Return (x, y) of the center of cell containing provided text 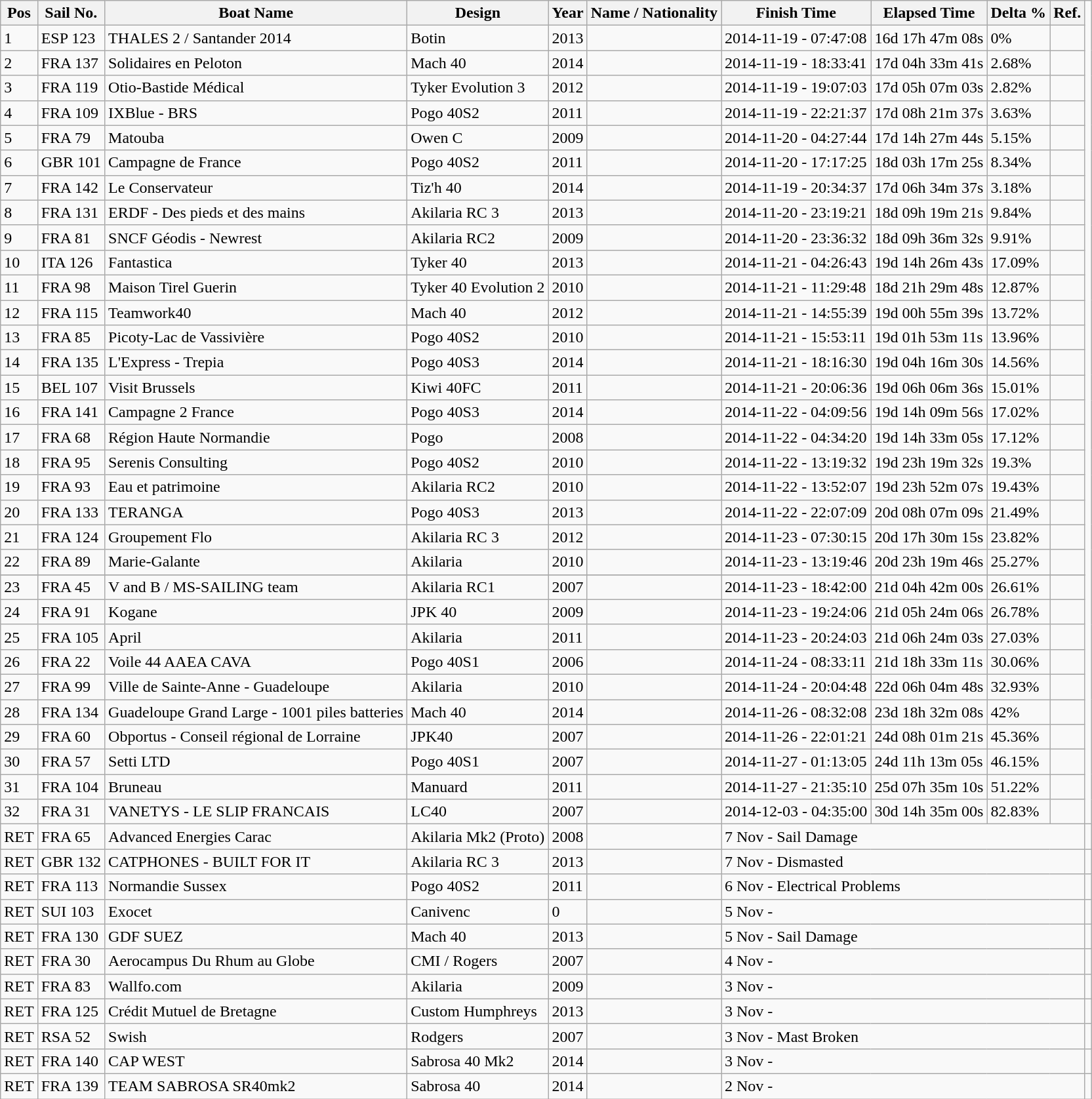
2014-11-21 - 15:53:11 (796, 338)
FRA 119 (71, 88)
2014-11-26 - 22:01:21 (796, 737)
CAP WEST (256, 1061)
FRA 131 (71, 212)
17d 05h 07m 03s (929, 88)
14.56% (1019, 363)
FRA 139 (71, 1086)
Finish Time (796, 13)
8.34% (1019, 163)
Owen C (477, 138)
42% (1019, 711)
30 (19, 762)
13.96% (1019, 338)
28 (19, 711)
9 (19, 237)
18 (19, 462)
Eau et patrimoine (256, 487)
1 (19, 38)
Guadeloupe Grand Large - 1001 piles batteries (256, 711)
16d 17h 47m 08s (929, 38)
Campagne 2 France (256, 412)
GBR 132 (71, 862)
3.63% (1019, 113)
SNCF Géodis - Newrest (256, 237)
2014-11-27 - 01:13:05 (796, 762)
29 (19, 737)
FRA 30 (71, 961)
31 (19, 787)
30.06% (1019, 662)
21d 04h 42m 00s (929, 587)
Tyker 40 (477, 262)
17.02% (1019, 412)
THALES 2 / Santander 2014 (256, 38)
20d 17h 30m 15s (929, 537)
Design (477, 13)
3 Nov - Mast Broken (903, 1036)
Ville de Sainte-Anne - Guadeloupe (256, 687)
13 (19, 338)
26.78% (1019, 612)
FRA 95 (71, 462)
FRA 134 (71, 711)
V and B / MS-SAILING team (256, 587)
Sail No. (71, 13)
2014-11-23 - 20:24:03 (796, 637)
Advanced Energies Carac (256, 837)
2014-11-23 - 07:30:15 (796, 537)
82.83% (1019, 812)
5 (19, 138)
2014-11-19 - 19:07:03 (796, 88)
46.15% (1019, 762)
FRA 22 (71, 662)
2014-11-22 - 13:52:07 (796, 487)
27 (19, 687)
13.72% (1019, 313)
19.43% (1019, 487)
20d 23h 19m 46s (929, 562)
7 Nov - Dismasted (903, 862)
FRA 99 (71, 687)
FRA 91 (71, 612)
21.49% (1019, 512)
24d 08h 01m 21s (929, 737)
Voile 44 AAEA CAVA (256, 662)
TEAM SABROSA SR40mk2 (256, 1086)
2014-12-03 - 04:35:00 (796, 812)
5 Nov - (903, 911)
Ref. (1068, 13)
Fantastica (256, 262)
21d 05h 24m 06s (929, 612)
GDF SUEZ (256, 936)
17 (19, 437)
Canivenc (477, 911)
4 Nov - (903, 961)
19d 04h 16m 30s (929, 363)
19d 06h 06m 36s (929, 388)
2014-11-19 - 07:47:08 (796, 38)
Obportus - Conseil régional de Lorraine (256, 737)
Picoty-Lac de Vassivière (256, 338)
10 (19, 262)
2014-11-26 - 08:32:08 (796, 711)
5 Nov - Sail Damage (903, 936)
8 (19, 212)
FRA 81 (71, 237)
19d 00h 55m 39s (929, 313)
2.82% (1019, 88)
19d 23h 52m 07s (929, 487)
Bruneau (256, 787)
25d 07h 35m 10s (929, 787)
SUI 103 (71, 911)
3.18% (1019, 188)
27.03% (1019, 637)
3 (19, 88)
Tyker Evolution 3 (477, 88)
Groupement Flo (256, 537)
0 (568, 911)
2014-11-22 - 22:07:09 (796, 512)
Setti LTD (256, 762)
17.12% (1019, 437)
12.87% (1019, 287)
18d 21h 29m 48s (929, 287)
2014-11-22 - 04:34:20 (796, 437)
FRA 83 (71, 986)
Pogo (477, 437)
9.84% (1019, 212)
4 (19, 113)
FRA 137 (71, 63)
FRA 79 (71, 138)
19d 14h 09m 56s (929, 412)
Kogane (256, 612)
IXBlue - BRS (256, 113)
2014-11-20 - 23:19:21 (796, 212)
ESP 123 (71, 38)
CATPHONES - BUILT FOR IT (256, 862)
9.91% (1019, 237)
18d 09h 19m 21s (929, 212)
2014-11-21 - 20:06:36 (796, 388)
GBR 101 (71, 163)
VANETYS - LE SLIP FRANCAIS (256, 812)
FRA 141 (71, 412)
FRA 133 (71, 512)
Rodgers (477, 1036)
2006 (568, 662)
Delta % (1019, 13)
20 (19, 512)
FRA 104 (71, 787)
5.15% (1019, 138)
17d 08h 21m 37s (929, 113)
0% (1019, 38)
2014-11-20 - 23:36:32 (796, 237)
12 (19, 313)
FRA 140 (71, 1061)
21 (19, 537)
7 Nov - Sail Damage (903, 837)
30d 14h 35m 00s (929, 812)
14 (19, 363)
FRA 142 (71, 188)
Year (568, 13)
25 (19, 637)
Serenis Consulting (256, 462)
19d 01h 53m 11s (929, 338)
17.09% (1019, 262)
Le Conservateur (256, 188)
ITA 126 (71, 262)
2 (19, 63)
2014-11-23 - 13:19:46 (796, 562)
Manuard (477, 787)
2014-11-21 - 04:26:43 (796, 262)
21d 06h 24m 03s (929, 637)
Name / Nationality (654, 13)
2014-11-21 - 18:16:30 (796, 363)
FRA 105 (71, 637)
19 (19, 487)
Tyker 40 Evolution 2 (477, 287)
TERANGA (256, 512)
22d 06h 04m 48s (929, 687)
26.61% (1019, 587)
21d 18h 33m 11s (929, 662)
2.68% (1019, 63)
Maison Tirel Guerin (256, 287)
18d 03h 17m 25s (929, 163)
17d 06h 34m 37s (929, 188)
26 (19, 662)
Exocet (256, 911)
2014-11-27 - 21:35:10 (796, 787)
25.27% (1019, 562)
11 (19, 287)
Sabrosa 40 Mk2 (477, 1061)
2014-11-19 - 22:21:37 (796, 113)
20d 08h 07m 09s (929, 512)
Elapsed Time (929, 13)
6 Nov - Electrical Problems (903, 887)
Kiwi 40FC (477, 388)
BEL 107 (71, 388)
22 (19, 562)
2014-11-21 - 11:29:48 (796, 287)
2014-11-20 - 04:27:44 (796, 138)
17d 04h 33m 41s (929, 63)
FRA 45 (71, 587)
2 Nov - (903, 1086)
2014-11-19 - 20:34:37 (796, 188)
FRA 98 (71, 287)
19.3% (1019, 462)
JPK40 (477, 737)
Crédit Mutuel de Bretagne (256, 1011)
FRA 130 (71, 936)
FRA 135 (71, 363)
JPK 40 (477, 612)
Pos (19, 13)
Campagne de France (256, 163)
2014-11-24 - 20:04:48 (796, 687)
2014-11-22 - 04:09:56 (796, 412)
16 (19, 412)
Normandie Sussex (256, 887)
L'Express - Trepia (256, 363)
Sabrosa 40 (477, 1086)
Solidaires en Peloton (256, 63)
FRA 65 (71, 837)
FRA 109 (71, 113)
FRA 113 (71, 887)
FRA 68 (71, 437)
23.82% (1019, 537)
6 (19, 163)
Teamwork40 (256, 313)
Région Haute Normandie (256, 437)
Custom Humphreys (477, 1011)
FRA 125 (71, 1011)
CMI / Rogers (477, 961)
32.93% (1019, 687)
Matouba (256, 138)
2014-11-23 - 19:24:06 (796, 612)
FRA 115 (71, 313)
Aerocampus Du Rhum au Globe (256, 961)
24d 11h 13m 05s (929, 762)
Visit Brussels (256, 388)
RSA 52 (71, 1036)
FRA 85 (71, 338)
51.22% (1019, 787)
23 (19, 587)
18d 09h 36m 32s (929, 237)
17d 14h 27m 44s (929, 138)
2014-11-24 - 08:33:11 (796, 662)
19d 14h 33m 05s (929, 437)
19d 23h 19m 32s (929, 462)
April (256, 637)
FRA 124 (71, 537)
2014-11-23 - 18:42:00 (796, 587)
ERDF - Des pieds et des mains (256, 212)
19d 14h 26m 43s (929, 262)
24 (19, 612)
45.36% (1019, 737)
FRA 31 (71, 812)
7 (19, 188)
2014-11-19 - 18:33:41 (796, 63)
Akilaria RC1 (477, 587)
32 (19, 812)
FRA 89 (71, 562)
Tiz'h 40 (477, 188)
2014-11-21 - 14:55:39 (796, 313)
Botin (477, 38)
FRA 93 (71, 487)
Otio-Bastide Médical (256, 88)
Boat Name (256, 13)
LC40 (477, 812)
FRA 57 (71, 762)
15.01% (1019, 388)
2014-11-20 - 17:17:25 (796, 163)
15 (19, 388)
Wallfo.com (256, 986)
Marie-Galante (256, 562)
Swish (256, 1036)
23d 18h 32m 08s (929, 711)
FRA 60 (71, 737)
Akilaria Mk2 (Proto) (477, 837)
2014-11-22 - 13:19:32 (796, 462)
